From the cell containing the given text, extract its center point as (X, Y) coordinate. 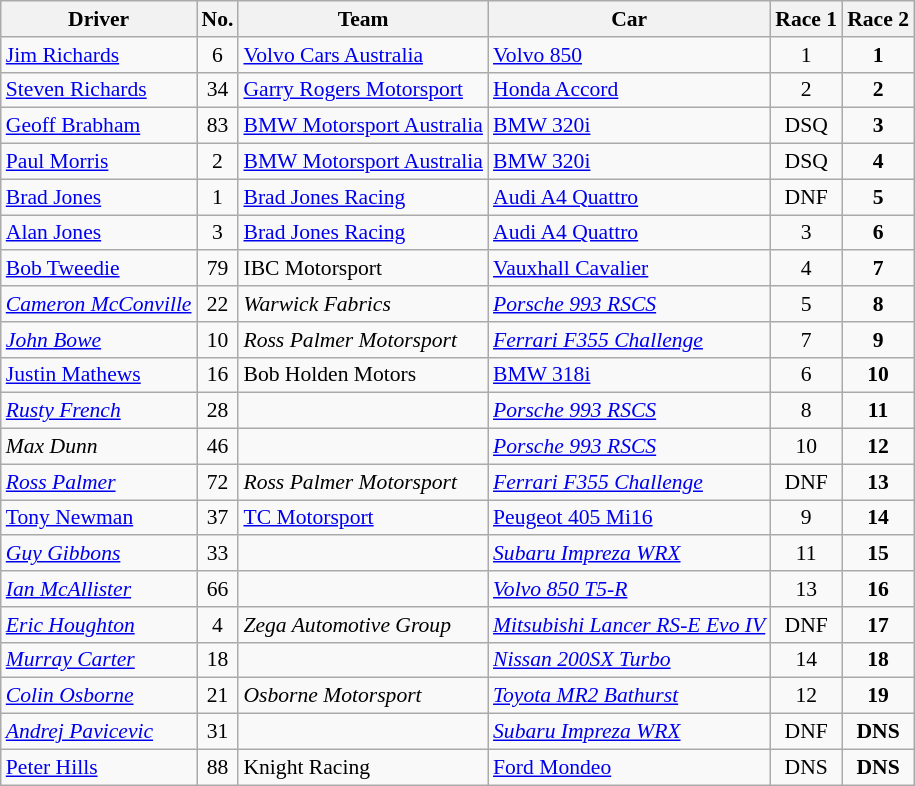
34 (218, 90)
15 (878, 554)
IBC Motorsport (363, 269)
Brad Jones (99, 197)
Justin Mathews (99, 375)
Osborne Motorsport (363, 696)
Volvo Cars Australia (363, 55)
Driver (99, 19)
28 (218, 411)
Honda Accord (629, 90)
Paul Morris (99, 162)
17 (878, 625)
83 (218, 126)
33 (218, 554)
31 (218, 732)
Tony Newman (99, 518)
TC Motorsport (363, 518)
Race 1 (806, 19)
Ford Mondeo (629, 767)
Toyota MR2 Bathurst (629, 696)
Cameron McConville (99, 304)
88 (218, 767)
Ian McAllister (99, 589)
Geoff Brabham (99, 126)
Bob Holden Motors (363, 375)
Team (363, 19)
Peugeot 405 Mi16 (629, 518)
Rusty French (99, 411)
Garry Rogers Motorsport (363, 90)
Max Dunn (99, 447)
BMW 318i (629, 375)
John Bowe (99, 340)
Mitsubishi Lancer RS-E Evo IV (629, 625)
Volvo 850 T5-R (629, 589)
Ross Palmer (99, 482)
72 (218, 482)
Car (629, 19)
21 (218, 696)
66 (218, 589)
Volvo 850 (629, 55)
Murray Carter (99, 660)
22 (218, 304)
79 (218, 269)
Peter Hills (99, 767)
Warwick Fabrics (363, 304)
19 (878, 696)
Andrej Pavicevic (99, 732)
Zega Automotive Group (363, 625)
Eric Houghton (99, 625)
Vauxhall Cavalier (629, 269)
Bob Tweedie (99, 269)
Steven Richards (99, 90)
Race 2 (878, 19)
Jim Richards (99, 55)
46 (218, 447)
Guy Gibbons (99, 554)
37 (218, 518)
Nissan 200SX Turbo (629, 660)
Alan Jones (99, 233)
Colin Osborne (99, 696)
Knight Racing (363, 767)
No. (218, 19)
